Extract the [x, y] coordinate from the center of the cell holding the provided text.  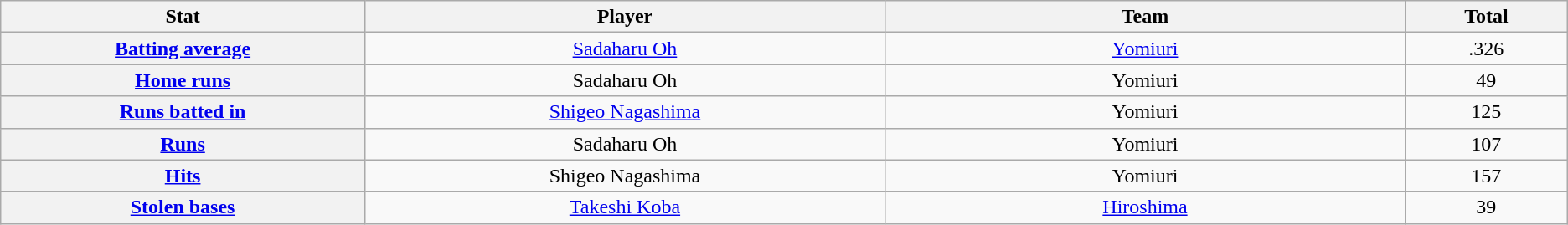
Stat [183, 17]
Stolen bases [183, 207]
Player [625, 17]
157 [1486, 176]
Home runs [183, 80]
125 [1486, 112]
Runs batted in [183, 112]
Hits [183, 176]
49 [1486, 80]
Takeshi Koba [625, 207]
Hiroshima [1144, 207]
Total [1486, 17]
Batting average [183, 49]
.326 [1486, 49]
39 [1486, 207]
Team [1144, 17]
107 [1486, 144]
Runs [183, 144]
